Return (X, Y) of the center of cell containing provided text 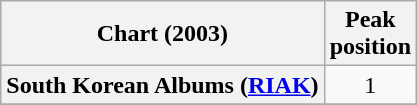
Peakposition (370, 34)
South Korean Albums (RIAK) (162, 85)
Chart (2003) (162, 34)
1 (370, 85)
